Scan for the cell matching the given text and deliver its [x, y] coordinate at center. 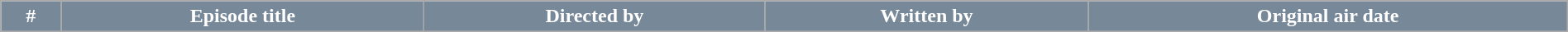
Written by [926, 16]
# [31, 16]
Original air date [1328, 16]
Episode title [243, 16]
Directed by [595, 16]
